Extract the (X, Y) coordinate from the center of the cell holding the provided text.  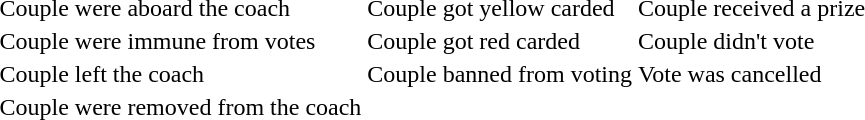
Couple banned from voting (500, 74)
Couple got red carded (500, 41)
